From the cell containing the given text, extract its center point as (X, Y) coordinate. 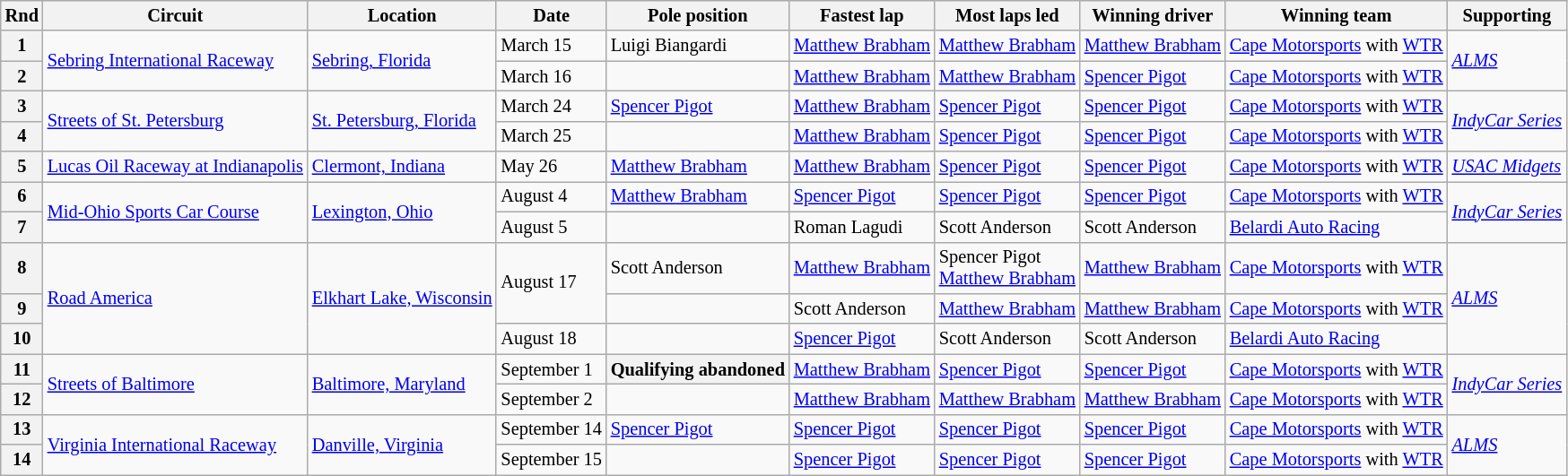
Danville, Virginia (402, 445)
Luigi Biangardi (698, 46)
Sebring, Florida (402, 61)
9 (22, 308)
Streets of Baltimore (176, 384)
14 (22, 460)
Qualifying abandoned (698, 369)
Winning team (1337, 15)
St. Petersburg, Florida (402, 120)
Road America (176, 298)
Sebring International Raceway (176, 61)
August 5 (551, 227)
11 (22, 369)
6 (22, 196)
Rnd (22, 15)
September 1 (551, 369)
March 25 (551, 136)
Date (551, 15)
10 (22, 339)
12 (22, 399)
Winning driver (1153, 15)
Fastest lap (862, 15)
Most laps led (1007, 15)
8 (22, 268)
March 15 (551, 46)
Spencer Pigot Matthew Brabham (1007, 268)
Supporting (1507, 15)
5 (22, 167)
Mid-Ohio Sports Car Course (176, 212)
May 26 (551, 167)
August 18 (551, 339)
4 (22, 136)
1 (22, 46)
Lucas Oil Raceway at Indianapolis (176, 167)
Location (402, 15)
Virginia International Raceway (176, 445)
September 14 (551, 429)
March 24 (551, 106)
Roman Lagudi (862, 227)
Elkhart Lake, Wisconsin (402, 298)
2 (22, 76)
September 15 (551, 460)
Circuit (176, 15)
Baltimore, Maryland (402, 384)
August 17 (551, 283)
3 (22, 106)
Streets of St. Petersburg (176, 120)
March 16 (551, 76)
Clermont, Indiana (402, 167)
August 4 (551, 196)
13 (22, 429)
Pole position (698, 15)
September 2 (551, 399)
Lexington, Ohio (402, 212)
7 (22, 227)
USAC Midgets (1507, 167)
